Locate the cell with the specified text and output its [x, y] center coordinate. 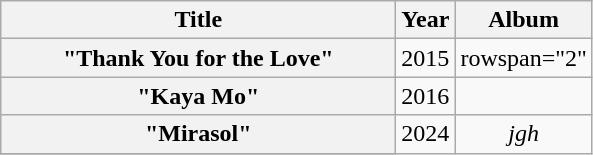
"Kaya Mo" [198, 96]
"Mirasol" [198, 134]
2015 [426, 58]
jgh [524, 134]
2024 [426, 134]
Title [198, 20]
2016 [426, 96]
Year [426, 20]
"Thank You for the Love" [198, 58]
rowspan="2" [524, 58]
Album [524, 20]
